Capture the cell that displays the provided text and extract its (x, y) central coordinate. 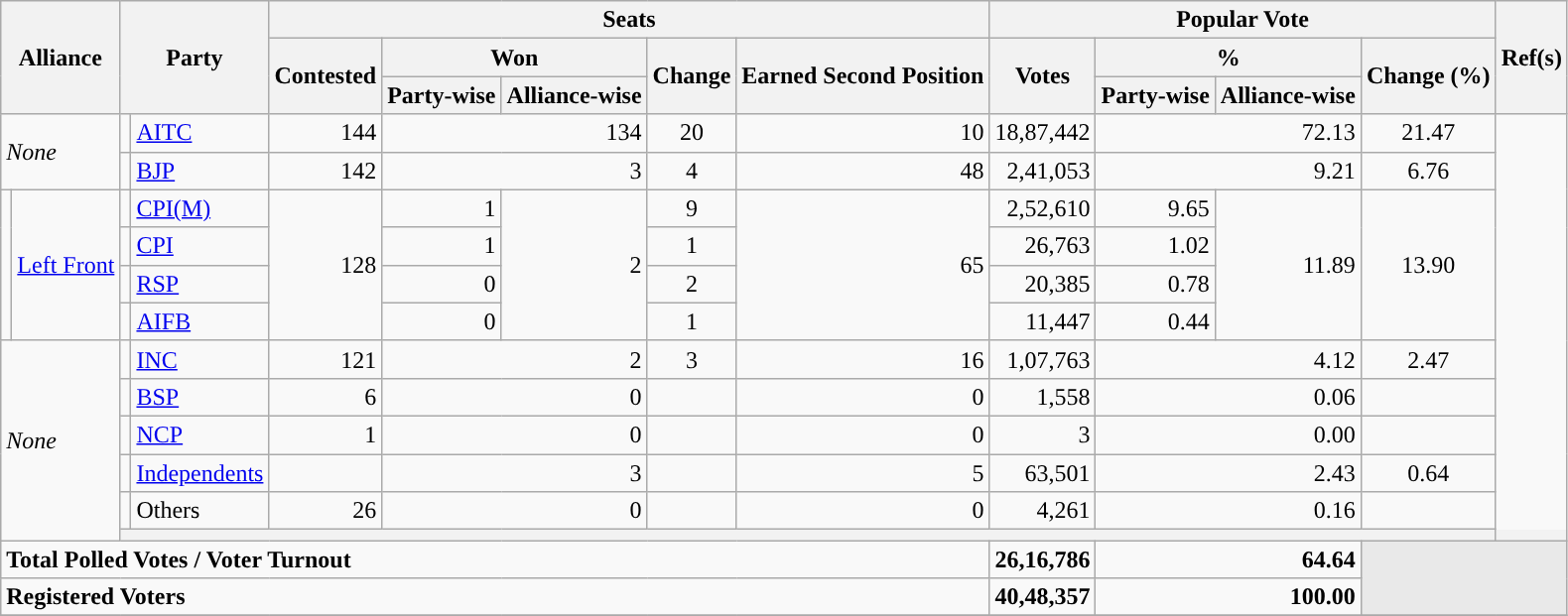
128 (326, 265)
6 (326, 397)
21.47 (1428, 133)
11,447 (1042, 321)
Votes (1042, 76)
CPI (200, 246)
10 (863, 133)
Popular Vote (1242, 20)
Registered Voters (495, 597)
Ref(s) (1531, 58)
BSP (200, 397)
2,52,610 (1042, 208)
% (1229, 58)
4.12 (1229, 359)
Total Polled Votes / Voter Turnout (495, 559)
134 (514, 133)
20 (692, 133)
2.47 (1428, 359)
2.43 (1229, 473)
144 (326, 133)
Party (195, 58)
20,385 (1042, 284)
Contested (326, 76)
1,07,763 (1042, 359)
INC (200, 359)
Earned Second Position (863, 76)
Change (692, 76)
0.06 (1229, 397)
BJP (200, 171)
121 (326, 359)
0.78 (1155, 284)
5 (863, 473)
Others (200, 511)
1,558 (1042, 397)
2,41,053 (1042, 171)
1.02 (1155, 246)
72.13 (1229, 133)
11.89 (1288, 265)
Change (%) (1428, 76)
26,763 (1042, 246)
64.64 (1229, 559)
Left Front (65, 265)
16 (863, 359)
9 (692, 208)
13.90 (1428, 265)
0.16 (1229, 511)
9.21 (1229, 171)
NCP (200, 434)
0.00 (1229, 434)
Won (514, 58)
26 (326, 511)
142 (326, 171)
4 (692, 171)
40,48,357 (1042, 597)
4,261 (1042, 511)
48 (863, 171)
65 (863, 265)
Independents (200, 473)
CPI(M) (200, 208)
AIFB (200, 321)
9.65 (1155, 208)
RSP (200, 284)
100.00 (1229, 597)
26,16,786 (1042, 559)
6.76 (1428, 171)
0.64 (1428, 473)
AITC (200, 133)
Seats (629, 20)
63,501 (1042, 473)
Alliance (61, 58)
18,87,442 (1042, 133)
0.44 (1155, 321)
